Scan for the cell matching the given text and deliver its [x, y] coordinate at center. 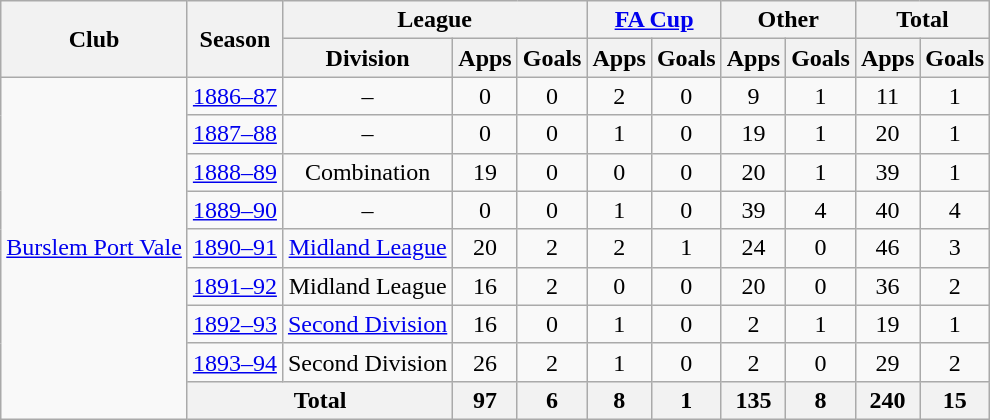
League [434, 20]
1893–94 [234, 362]
1886–87 [234, 96]
1889–90 [234, 210]
Club [94, 39]
24 [753, 248]
240 [887, 400]
6 [552, 400]
29 [887, 362]
97 [485, 400]
Combination [367, 172]
1887–88 [234, 134]
9 [753, 96]
26 [485, 362]
15 [955, 400]
1888–89 [234, 172]
Other [788, 20]
Season [234, 39]
1891–92 [234, 286]
36 [887, 286]
1892–93 [234, 324]
3 [955, 248]
135 [753, 400]
11 [887, 96]
1890–91 [234, 248]
46 [887, 248]
Burslem Port Vale [94, 248]
Division [367, 58]
40 [887, 210]
FA Cup [654, 20]
